Determine the [X, Y] coordinate at the center of the cell enclosing the given text.  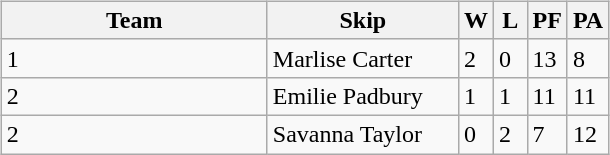
Skip [362, 20]
PA [588, 20]
13 [547, 58]
8 [588, 58]
L [510, 20]
PF [547, 20]
Emilie Padbury [362, 96]
Marlise Carter [362, 58]
W [476, 20]
7 [547, 134]
Savanna Taylor [362, 134]
12 [588, 134]
Team [134, 20]
